Find where the given text appears and provide that cell's center as [x, y] coordinate. 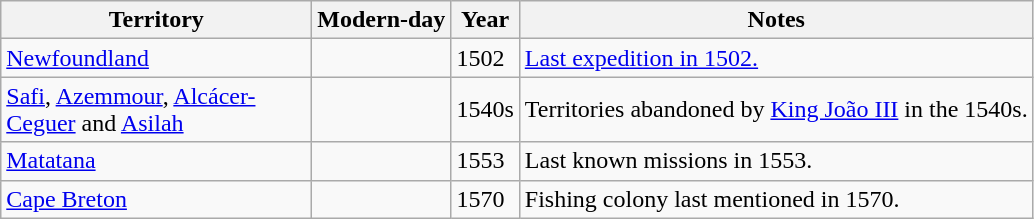
Fishing colony last mentioned in 1570. [776, 199]
Last known missions in 1553. [776, 161]
1553 [485, 161]
Safi, Azemmour, Alcácer-Ceguer and Asilah [156, 110]
Newfoundland [156, 58]
Year [485, 20]
Cape Breton [156, 199]
1502 [485, 58]
1540s [485, 110]
Territories abandoned by King João III in the 1540s. [776, 110]
Matatana [156, 161]
Territory [156, 20]
Modern-day [382, 20]
1570 [485, 199]
Last expedition in 1502. [776, 58]
Notes [776, 20]
